For the text-containing cell, return its midpoint in [X, Y] coordinate format. 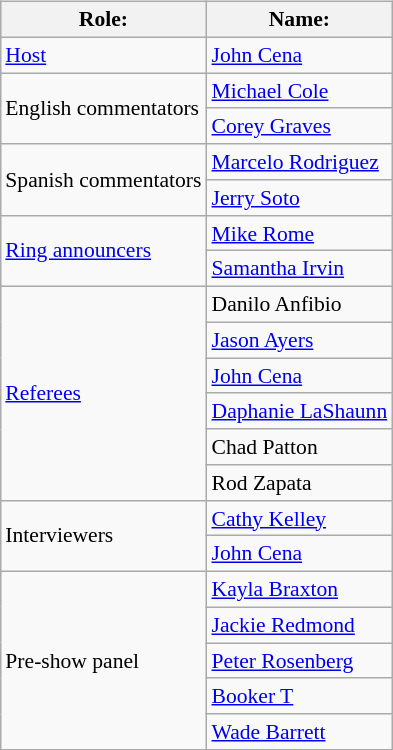
Danilo Anfibio [299, 305]
Marcelo Rodriguez [299, 162]
Cathy Kelley [299, 518]
Wade Barrett [299, 732]
Role: [103, 20]
Chad Patton [299, 447]
Jerry Soto [299, 198]
Pre-show panel [103, 661]
English commentators [103, 108]
Rod Zapata [299, 483]
Ring announcers [103, 250]
Daphanie LaShaunn [299, 411]
Peter Rosenberg [299, 661]
Jackie Redmond [299, 625]
Mike Rome [299, 233]
Host [103, 55]
Spanish commentators [103, 180]
Interviewers [103, 536]
Michael Cole [299, 91]
Kayla Braxton [299, 590]
Booker T [299, 696]
Referees [103, 394]
Corey Graves [299, 126]
Jason Ayers [299, 340]
Samantha Irvin [299, 269]
Name: [299, 20]
